Detect which cell encompasses the target text, then output its (X, Y) center coordinate. 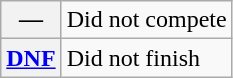
Did not compete (146, 20)
— (31, 20)
DNF (31, 58)
Did not finish (146, 58)
